Scan for the cell matching the given text and deliver its (X, Y) coordinate at center. 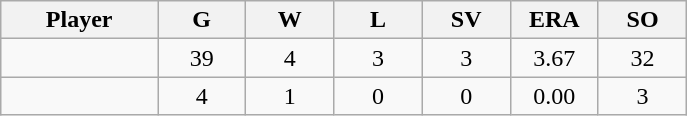
3.67 (554, 58)
SO (642, 20)
ERA (554, 20)
0.00 (554, 96)
SV (466, 20)
Player (80, 20)
32 (642, 58)
G (202, 20)
39 (202, 58)
L (378, 20)
1 (290, 96)
W (290, 20)
